Detect which cell encompasses the target text, then output its (x, y) center coordinate. 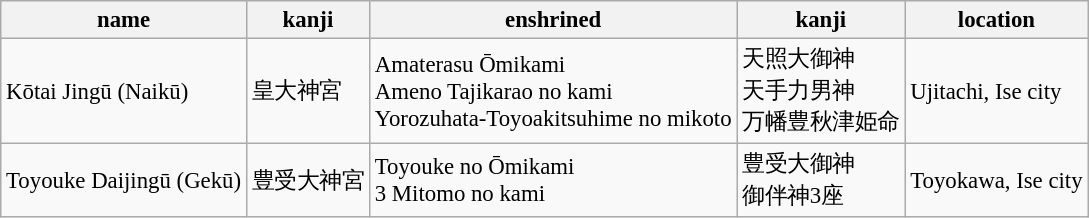
Ujitachi, Ise city (996, 92)
豊受大御神御伴神3座 (821, 181)
豊受大神宮 (308, 181)
Toyouke Daijingū (Gekū) (124, 181)
天照大御神天手力男神万幡豊秋津姫命 (821, 92)
Toyokawa, Ise city (996, 181)
Kōtai Jingū (Naikū) (124, 92)
location (996, 20)
Toyouke no Ōmikami3 Mitomo no kami (552, 181)
皇大神宮 (308, 92)
enshrined (552, 20)
Amaterasu ŌmikamiAmeno Tajikarao no kamiYorozuhata-Toyoakitsuhime no mikoto (552, 92)
name (124, 20)
